Locate the cell with the specified text and output its [x, y] center coordinate. 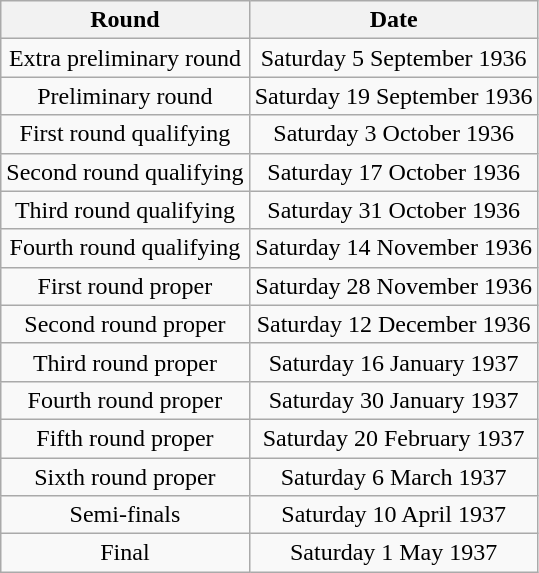
Saturday 10 April 1937 [394, 515]
First round qualifying [125, 134]
Date [394, 20]
Saturday 17 October 1936 [394, 172]
Fifth round proper [125, 438]
Third round proper [125, 362]
Round [125, 20]
Saturday 28 November 1936 [394, 286]
Final [125, 553]
Saturday 16 January 1937 [394, 362]
Saturday 14 November 1936 [394, 248]
Third round qualifying [125, 210]
Saturday 1 May 1937 [394, 553]
Second round qualifying [125, 172]
Saturday 31 October 1936 [394, 210]
Saturday 19 September 1936 [394, 96]
Fourth round qualifying [125, 248]
Semi-finals [125, 515]
Saturday 5 September 1936 [394, 58]
Extra preliminary round [125, 58]
Sixth round proper [125, 477]
Fourth round proper [125, 400]
Second round proper [125, 324]
Saturday 3 October 1936 [394, 134]
Saturday 30 January 1937 [394, 400]
First round proper [125, 286]
Saturday 12 December 1936 [394, 324]
Saturday 6 March 1937 [394, 477]
Saturday 20 February 1937 [394, 438]
Preliminary round [125, 96]
